Determine the (X, Y) coordinate at the center of the cell enclosing the given text.  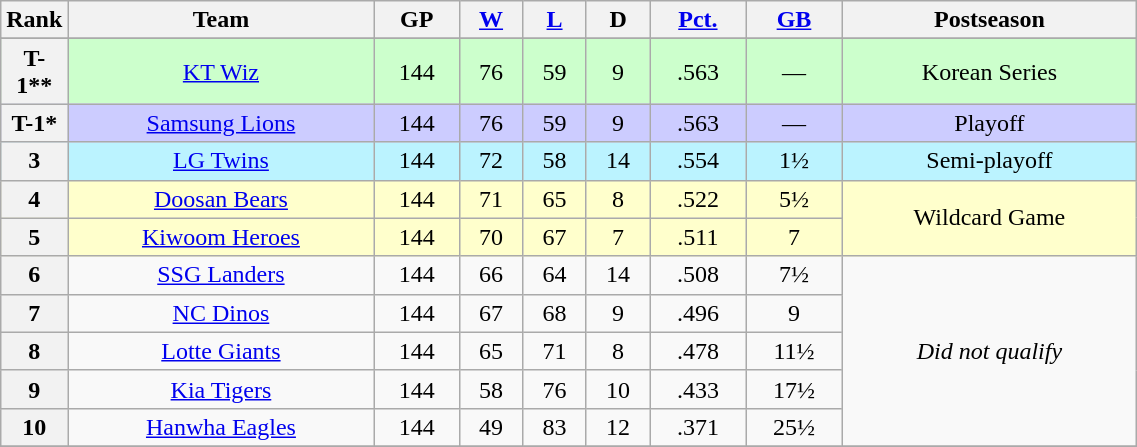
.511 (698, 237)
66 (491, 275)
T-1** (34, 72)
68 (555, 313)
GB (794, 20)
6 (34, 275)
.496 (698, 313)
.522 (698, 199)
Hanwha Eagles (221, 427)
.478 (698, 351)
64 (555, 275)
Samsung Lions (221, 123)
L (555, 20)
Kiwoom Heroes (221, 237)
Lotte Giants (221, 351)
Korean Series (990, 72)
Playoff (990, 123)
NC Dinos (221, 313)
KT Wiz (221, 72)
W (491, 20)
11½ (794, 351)
72 (491, 161)
T-1* (34, 123)
.371 (698, 427)
83 (555, 427)
Team (221, 20)
D (618, 20)
.554 (698, 161)
Rank (34, 20)
49 (491, 427)
.508 (698, 275)
.433 (698, 389)
Did not qualify (990, 351)
LG Twins (221, 161)
5½ (794, 199)
SSG Landers (221, 275)
4 (34, 199)
Semi-playoff (990, 161)
17½ (794, 389)
12 (618, 427)
7½ (794, 275)
Doosan Bears (221, 199)
25½ (794, 427)
Wildcard Game (990, 218)
Kia Tigers (221, 389)
GP (416, 20)
Pct. (698, 20)
70 (491, 237)
5 (34, 237)
1½ (794, 161)
3 (34, 161)
Postseason (990, 20)
